Provide the (x, y) coordinate of the cell's center where the given text is located.  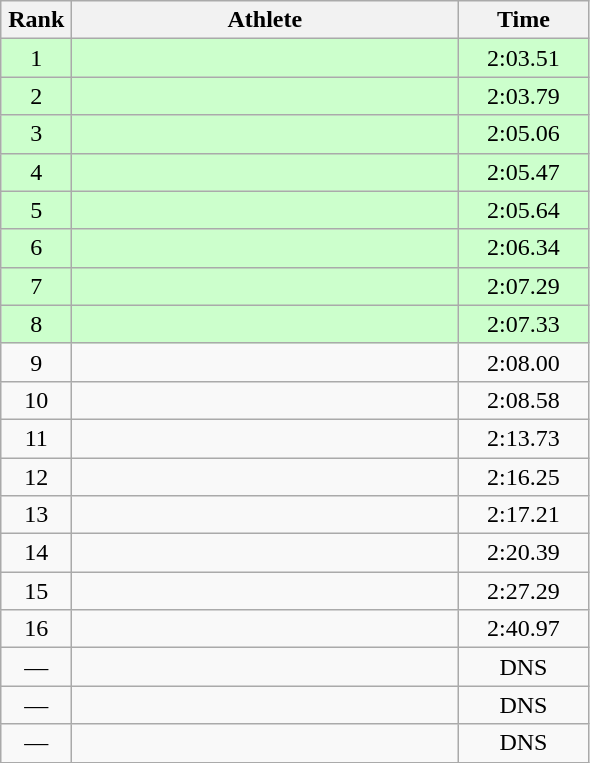
2:40.97 (524, 629)
2:08.58 (524, 400)
2:20.39 (524, 553)
2 (36, 96)
1 (36, 58)
11 (36, 438)
2:17.21 (524, 515)
Rank (36, 20)
2:05.47 (524, 172)
2:03.51 (524, 58)
14 (36, 553)
2:05.64 (524, 210)
2:08.00 (524, 362)
2:13.73 (524, 438)
15 (36, 591)
12 (36, 477)
2:03.79 (524, 96)
3 (36, 134)
10 (36, 400)
9 (36, 362)
8 (36, 324)
2:07.33 (524, 324)
6 (36, 248)
5 (36, 210)
2:07.29 (524, 286)
13 (36, 515)
Athlete (265, 20)
4 (36, 172)
2:05.06 (524, 134)
2:27.29 (524, 591)
2:16.25 (524, 477)
2:06.34 (524, 248)
7 (36, 286)
Time (524, 20)
16 (36, 629)
